Return the [x, y] coordinate for the center point of the cell that contains the specified text.  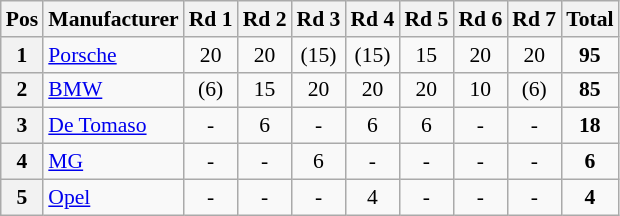
3 [22, 126]
85 [590, 90]
1 [22, 55]
BMW [113, 90]
5 [22, 197]
Rd 2 [265, 19]
MG [113, 162]
10 [480, 90]
Rd 4 [372, 19]
Rd 1 [211, 19]
De Tomaso [113, 126]
95 [590, 55]
Manufacturer [113, 19]
Opel [113, 197]
Porsche [113, 55]
Pos [22, 19]
2 [22, 90]
Rd 5 [426, 19]
Total [590, 19]
Rd 6 [480, 19]
Rd 3 [319, 19]
18 [590, 126]
Rd 7 [534, 19]
